Identify which cell holds the provided text, then report its [X, Y] central coordinate. 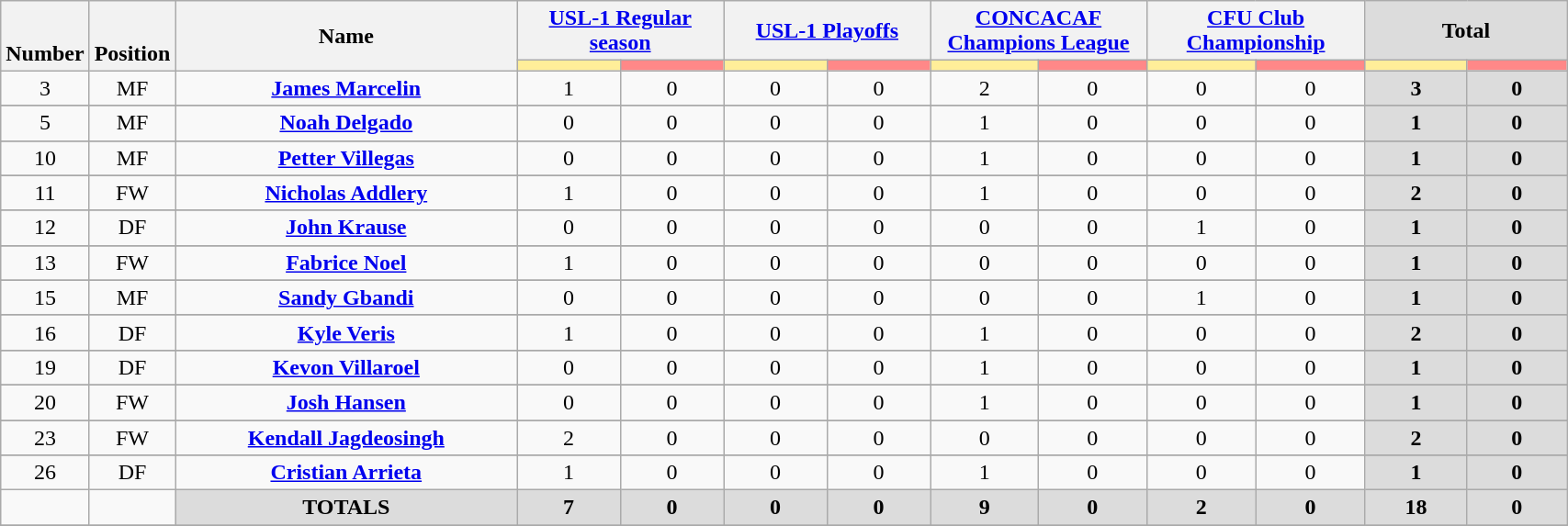
Petter Villegas [346, 158]
Total [1466, 31]
Josh Hansen [346, 402]
CONCACAF Champions League [1038, 31]
John Krause [346, 228]
23 [45, 438]
12 [45, 228]
Cristian Arrieta [346, 473]
Kendall Jagdeosingh [346, 438]
CFU Club Championship [1256, 31]
James Marcelin [346, 88]
13 [45, 263]
USL-1 Playoffs [827, 31]
Position [132, 36]
19 [45, 367]
11 [45, 193]
16 [45, 332]
Nicholas Addlery [346, 193]
TOTALS [346, 508]
USL-1 Regular season [621, 31]
26 [45, 473]
Number [45, 36]
Name [346, 36]
Fabrice Noel [346, 263]
7 [570, 508]
Kevon Villaroel [346, 367]
Noah Delgado [346, 123]
Sandy Gbandi [346, 297]
15 [45, 297]
5 [45, 123]
9 [985, 508]
18 [1416, 508]
20 [45, 402]
10 [45, 158]
Kyle Veris [346, 332]
